Search for the cell housing the specified text and yield its (X, Y) center coordinate. 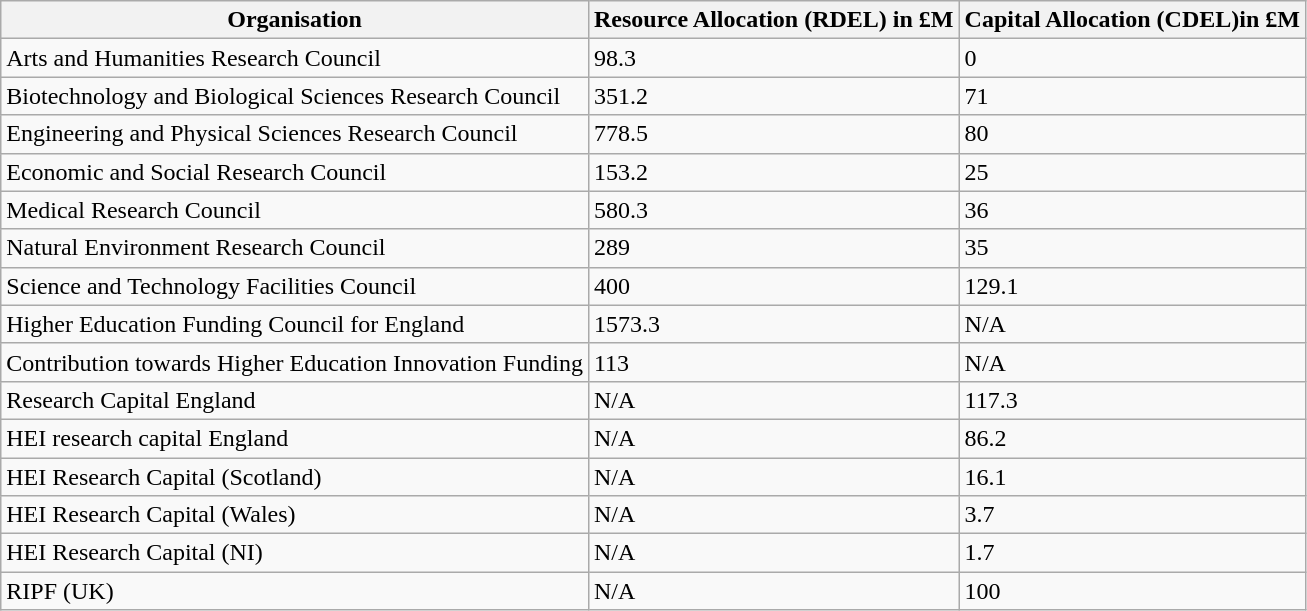
580.3 (774, 210)
113 (774, 362)
16.1 (1132, 477)
Higher Education Funding Council for England (295, 324)
351.2 (774, 96)
Science and Technology Facilities Council (295, 286)
HEI Research Capital (Wales) (295, 515)
100 (1132, 591)
778.5 (774, 134)
HEI research capital England (295, 438)
Organisation (295, 20)
25 (1132, 172)
36 (1132, 210)
129.1 (1132, 286)
80 (1132, 134)
Contribution towards Higher Education Innovation Funding (295, 362)
Research Capital England (295, 400)
35 (1132, 248)
86.2 (1132, 438)
1.7 (1132, 553)
Engineering and Physical Sciences Research Council (295, 134)
153.2 (774, 172)
400 (774, 286)
RIPF (UK) (295, 591)
Biotechnology and Biological Sciences Research Council (295, 96)
71 (1132, 96)
Natural Environment Research Council (295, 248)
Arts and Humanities Research Council (295, 58)
HEI Research Capital (NI) (295, 553)
1573.3 (774, 324)
0 (1132, 58)
Resource Allocation (RDEL) in £M (774, 20)
289 (774, 248)
Economic and Social Research Council (295, 172)
3.7 (1132, 515)
Medical Research Council (295, 210)
98.3 (774, 58)
117.3 (1132, 400)
HEI Research Capital (Scotland) (295, 477)
Capital Allocation (CDEL)in £M (1132, 20)
